Provide the (x, y) coordinate of the cell's center where the given text is located.  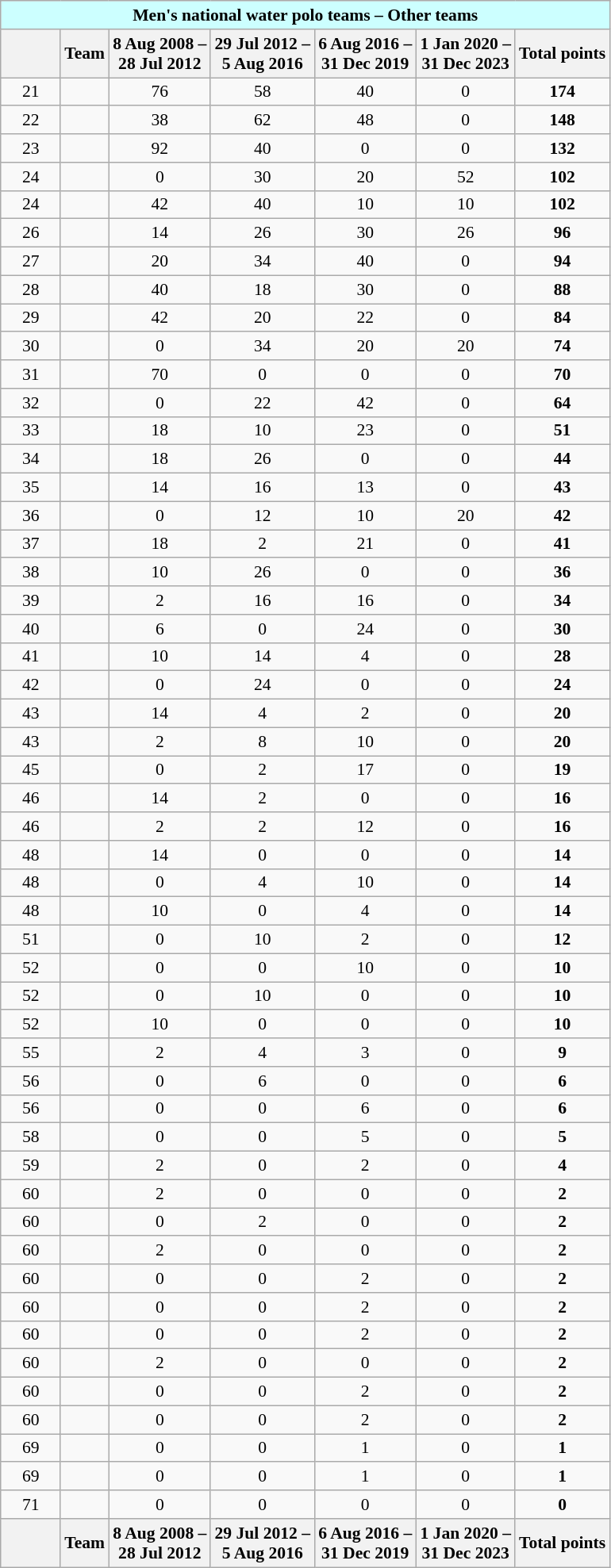
39 (30, 600)
94 (562, 262)
9 (562, 1052)
37 (30, 544)
45 (30, 770)
96 (562, 233)
71 (30, 1505)
44 (562, 459)
76 (159, 92)
84 (562, 318)
Men's national water polo teams – Other teams (305, 15)
148 (562, 121)
132 (562, 148)
64 (562, 403)
92 (159, 148)
27 (30, 262)
13 (365, 488)
32 (30, 403)
17 (365, 770)
74 (562, 347)
62 (262, 121)
88 (562, 289)
33 (30, 431)
29 (30, 318)
8 (262, 742)
31 (30, 374)
59 (30, 1166)
174 (562, 92)
35 (30, 488)
55 (30, 1052)
3 (365, 1052)
19 (562, 770)
